From the cell containing the given text, extract its center point as (x, y) coordinate. 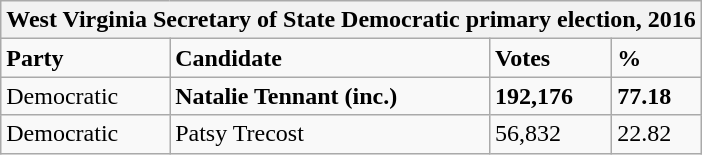
Party (86, 58)
% (656, 58)
Patsy Trecost (330, 134)
77.18 (656, 96)
22.82 (656, 134)
West Virginia Secretary of State Democratic primary election, 2016 (351, 20)
Votes (551, 58)
56,832 (551, 134)
Candidate (330, 58)
Natalie Tennant (inc.) (330, 96)
192,176 (551, 96)
